Output the (x, y) coordinate of the center of the cell containing the given text.  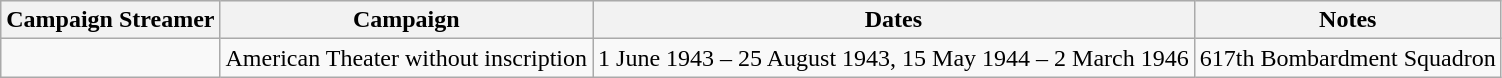
American Theater without inscription (406, 58)
Dates (894, 20)
Notes (1348, 20)
1 June 1943 – 25 August 1943, 15 May 1944 – 2 March 1946 (894, 58)
617th Bombardment Squadron (1348, 58)
Campaign (406, 20)
Campaign Streamer (110, 20)
